Search for the cell housing the specified text and yield its [x, y] center coordinate. 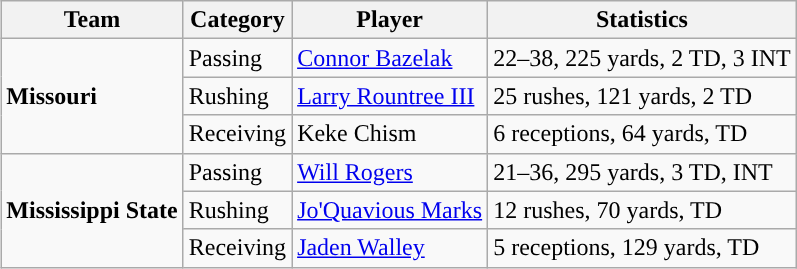
Player [390, 20]
Will Rogers [390, 172]
Larry Rountree III [390, 96]
Connor Bazelak [390, 58]
Statistics [642, 20]
22–38, 225 yards, 2 TD, 3 INT [642, 58]
25 rushes, 121 yards, 2 TD [642, 96]
Mississippi State [92, 210]
6 receptions, 64 yards, TD [642, 134]
5 receptions, 129 yards, TD [642, 248]
Category [237, 20]
Jaden Walley [390, 248]
21–36, 295 yards, 3 TD, INT [642, 172]
Keke Chism [390, 134]
Missouri [92, 96]
Jo'Quavious Marks [390, 210]
Team [92, 20]
12 rushes, 70 yards, TD [642, 210]
